Locate the cell with the specified text and output its [X, Y] center coordinate. 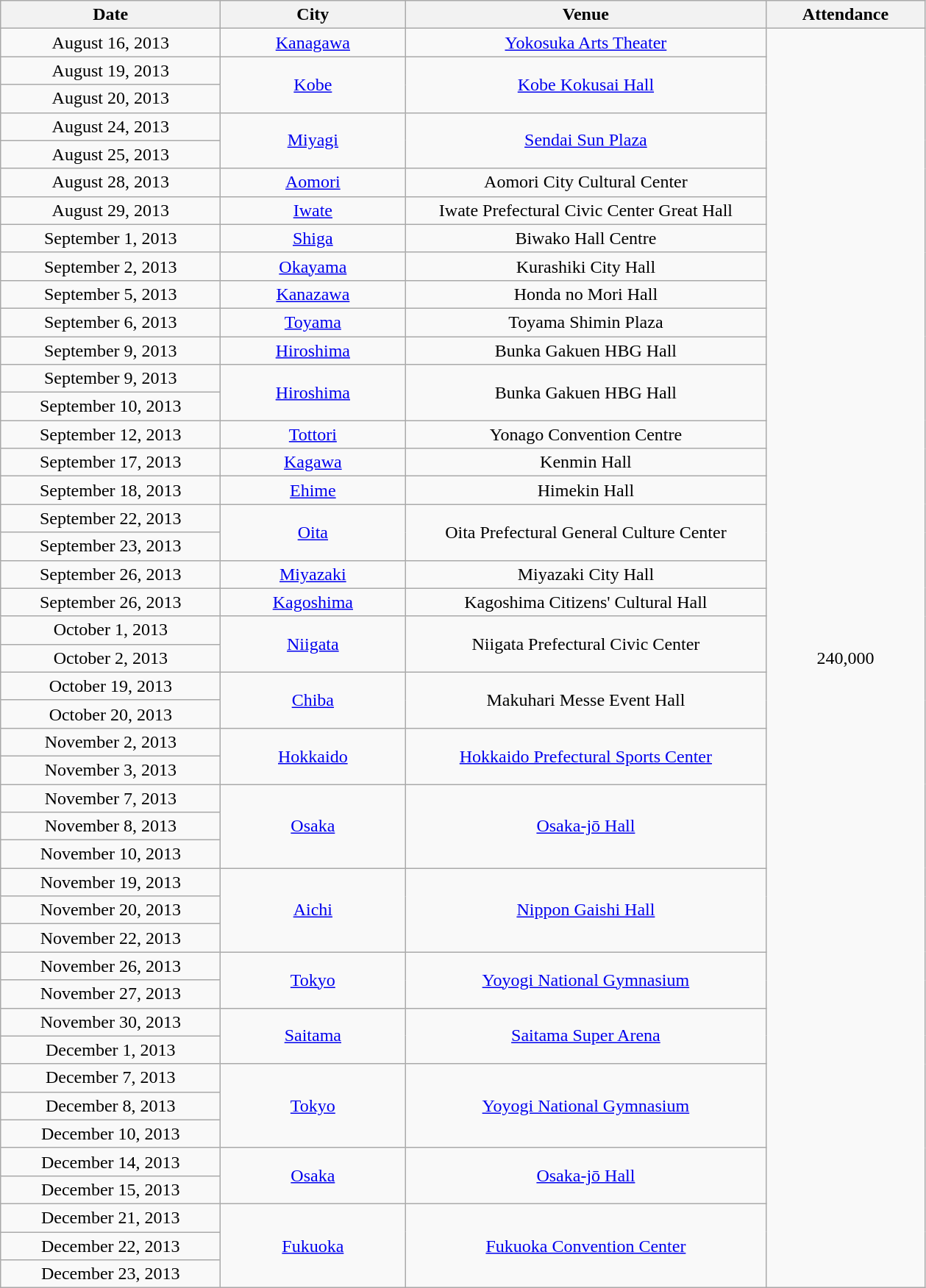
December 15, 2013 [110, 1189]
Iwate Prefectural Civic Center Great Hall [585, 210]
September 23, 2013 [110, 546]
Kanazawa [313, 294]
Hokkaido Prefectural Sports Center [585, 756]
November 19, 2013 [110, 882]
Yokosuka Arts Theater [585, 43]
Kagawa [313, 462]
December 14, 2013 [110, 1162]
Aomori City Cultural Center [585, 182]
Miyazaki [313, 574]
Miyazaki City Hall [585, 574]
Kagoshima Citizens' Cultural Hall [585, 602]
September 17, 2013 [110, 462]
August 24, 2013 [110, 126]
November 30, 2013 [110, 1022]
Kurashiki City Hall [585, 266]
Niigata [313, 644]
Saitama [313, 1036]
Miyagi [313, 140]
Shiga [313, 238]
Fukuoka Convention Center [585, 1245]
September 22, 2013 [110, 518]
September 1, 2013 [110, 238]
September 12, 2013 [110, 434]
September 10, 2013 [110, 407]
240,000 [846, 659]
Kobe [313, 85]
Okayama [313, 266]
Aichi [313, 910]
December 1, 2013 [110, 1050]
Toyama [313, 322]
November 10, 2013 [110, 854]
Kenmin Hall [585, 462]
Tottori [313, 434]
Chiba [313, 700]
Venue [585, 15]
August 29, 2013 [110, 210]
September 5, 2013 [110, 294]
August 25, 2013 [110, 154]
August 20, 2013 [110, 99]
Biwako Hall Centre [585, 238]
December 21, 2013 [110, 1217]
Saitama Super Arena [585, 1036]
October 1, 2013 [110, 630]
Nippon Gaishi Hall [585, 910]
Toyama Shimin Plaza [585, 322]
October 20, 2013 [110, 714]
Oita [313, 532]
August 19, 2013 [110, 71]
August 28, 2013 [110, 182]
December 10, 2013 [110, 1134]
Hokkaido [313, 756]
October 19, 2013 [110, 686]
Date [110, 15]
Kobe Kokusai Hall [585, 85]
September 6, 2013 [110, 322]
November 26, 2013 [110, 966]
Aomori [313, 182]
August 16, 2013 [110, 43]
Himekin Hall [585, 490]
Niigata Prefectural Civic Center [585, 644]
City [313, 15]
December 22, 2013 [110, 1246]
November 2, 2013 [110, 742]
October 2, 2013 [110, 658]
November 7, 2013 [110, 798]
Kanagawa [313, 43]
Yonago Convention Centre [585, 434]
Fukuoka [313, 1245]
December 8, 2013 [110, 1106]
November 27, 2013 [110, 994]
Oita Prefectural General Culture Center [585, 532]
Honda no Mori Hall [585, 294]
Ehime [313, 490]
November 3, 2013 [110, 770]
Iwate [313, 210]
Sendai Sun Plaza [585, 140]
Kagoshima [313, 602]
November 22, 2013 [110, 938]
December 23, 2013 [110, 1274]
September 2, 2013 [110, 266]
November 20, 2013 [110, 910]
December 7, 2013 [110, 1078]
November 8, 2013 [110, 826]
September 18, 2013 [110, 490]
Attendance [846, 15]
Makuhari Messe Event Hall [585, 700]
